Provide the [X, Y] coordinate of the cell's center where the given text is located.  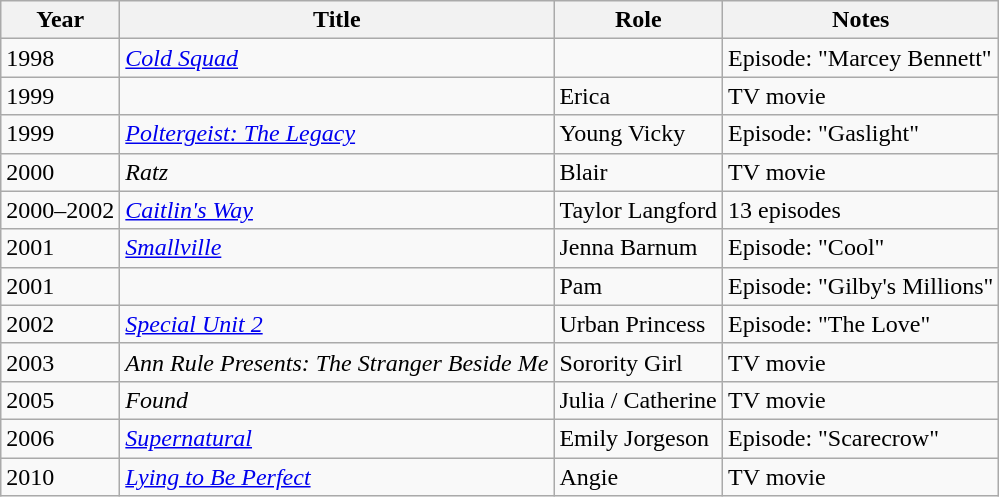
Julia / Catherine [638, 400]
2006 [60, 438]
Taylor Langford [638, 210]
Lying to Be Perfect [337, 477]
Young Vicky [638, 134]
Episode: "Gilby's Millions" [861, 286]
Supernatural [337, 438]
Jenna Barnum [638, 248]
Found [337, 400]
Episode: "Cool" [861, 248]
Notes [861, 20]
Episode: "Marcey Bennett" [861, 58]
2003 [60, 362]
Angie [638, 477]
Urban Princess [638, 324]
2005 [60, 400]
Emily Jorgeson [638, 438]
Erica [638, 96]
Sorority Girl [638, 362]
2010 [60, 477]
2002 [60, 324]
Blair [638, 172]
Episode: "Scarecrow" [861, 438]
Role [638, 20]
13 episodes [861, 210]
Special Unit 2 [337, 324]
Title [337, 20]
Episode: "The Love" [861, 324]
Poltergeist: The Legacy [337, 134]
Year [60, 20]
Caitlin's Way [337, 210]
Pam [638, 286]
Smallville [337, 248]
Cold Squad [337, 58]
1998 [60, 58]
Episode: "Gaslight" [861, 134]
Ann Rule Presents: The Stranger Beside Me [337, 362]
2000 [60, 172]
2000–2002 [60, 210]
Ratz [337, 172]
